Search for the cell housing the specified text and yield its (X, Y) center coordinate. 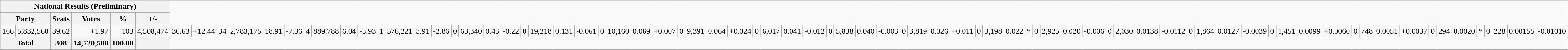
0.0138 (1147, 31)
Seats (61, 19)
576,221 (399, 31)
+0.024 (740, 31)
2,783,175 (246, 31)
0.041 (792, 31)
9,391 (696, 31)
5,838 (845, 31)
18.91 (274, 31)
-0.0112 (1174, 31)
+12.44 (204, 31)
0.040 (866, 31)
0.0127 (1229, 31)
6,017 (771, 31)
-0.006 (1094, 31)
30.63 (181, 31)
4 (308, 31)
889,788 (326, 31)
+1.97 (91, 31)
34 (222, 31)
0.064 (717, 31)
2,925 (1050, 31)
1 (381, 31)
100.00 (123, 43)
0.0051 (1387, 31)
5,832,560 (33, 31)
748 (1367, 31)
-0.22 (511, 31)
+0.0037 (1415, 31)
3.91 (423, 31)
0.00155 (1522, 31)
-3.93 (367, 31)
-0.003 (888, 31)
0.026 (939, 31)
0.43 (492, 31)
% (123, 19)
-0.061 (587, 31)
10,160 (618, 31)
228 (1500, 31)
+/- (153, 19)
1,451 (1286, 31)
2,030 (1124, 31)
1,864 (1205, 31)
308 (61, 43)
-0.0039 (1255, 31)
+0.0060 (1337, 31)
294 (1444, 31)
4,508,474 (153, 31)
0.069 (641, 31)
0.022 (1015, 31)
63,340 (472, 31)
-0.01010 (1552, 31)
166 (8, 31)
0.131 (564, 31)
-0.012 (815, 31)
19,218 (541, 31)
0.020 (1072, 31)
6.04 (349, 31)
-2.86 (441, 31)
Votes (91, 19)
Party (25, 19)
Total (25, 43)
103 (123, 31)
39.62 (61, 31)
National Results (Preliminary) (85, 6)
-7.36 (294, 31)
3,819 (918, 31)
+0.011 (963, 31)
0.0099 (1310, 31)
+0.007 (665, 31)
3,198 (993, 31)
14,720,580 (91, 43)
0.0020 (1465, 31)
